Locate the cell with the specified text and output its (X, Y) center coordinate. 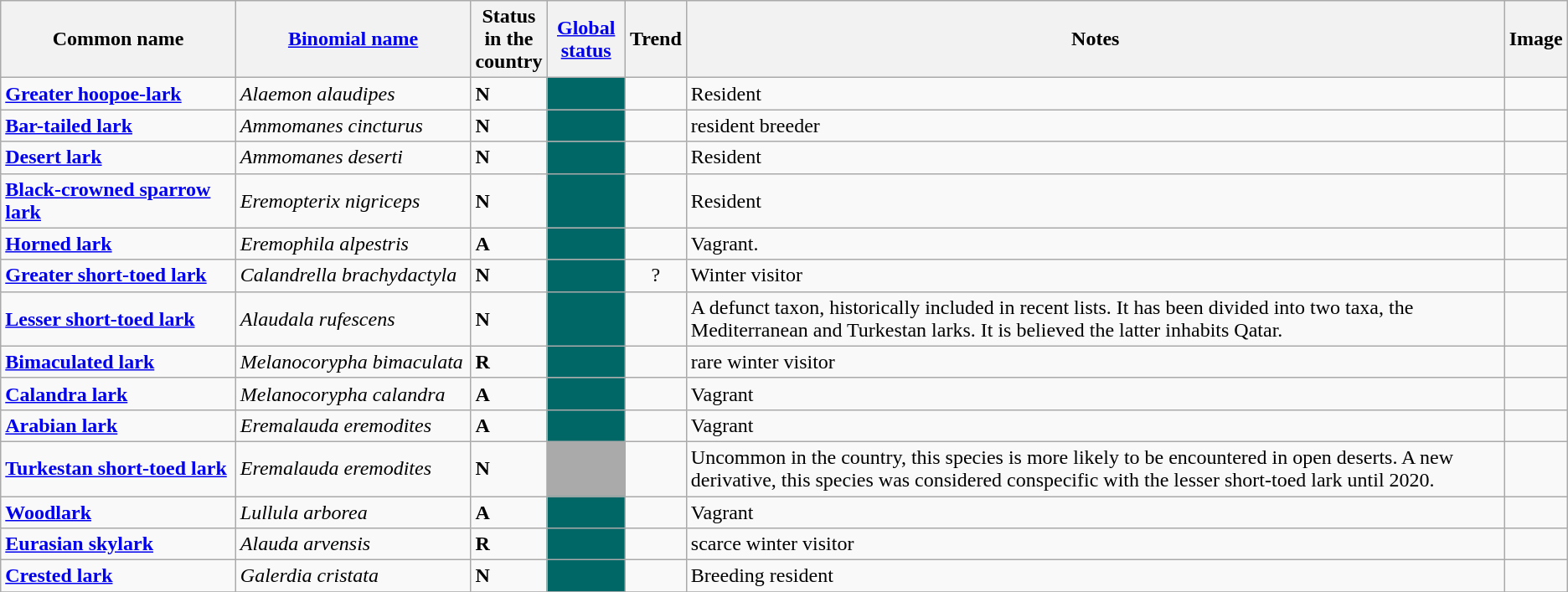
Melanocorypha bimaculata (353, 362)
Binomial name (353, 39)
Alaemon alaudipes (353, 94)
Ammomanes cincturus (353, 126)
Bar-tailed lark (119, 126)
scarce winter visitor (1096, 544)
Calandrella brachydactyla (353, 275)
Calandra lark (119, 394)
Trend (655, 39)
Black-crowned sparrow lark (119, 201)
Galerdia cristata (353, 576)
Woodlark (119, 512)
Alaudala rufescens (353, 318)
Horned lark (119, 244)
Greater hoopoe-lark (119, 94)
Status in the country (509, 39)
Eurasian skylark (119, 544)
Breeding resident (1096, 576)
Alauda arvensis (353, 544)
Notes (1096, 39)
Eremopterix nigriceps (353, 201)
Eremophila alpestris (353, 244)
Common name (119, 39)
Arabian lark (119, 425)
Winter visitor (1096, 275)
Turkestan short-toed lark (119, 469)
? (655, 275)
Melanocorypha calandra (353, 394)
Ammomanes deserti (353, 157)
Lesser short-toed lark (119, 318)
Lullula arborea (353, 512)
Global status (586, 39)
Greater short-toed lark (119, 275)
Image (1536, 39)
Vagrant. (1096, 244)
Desert lark (119, 157)
resident breeder (1096, 126)
Crested lark (119, 576)
Bimaculated lark (119, 362)
rare winter visitor (1096, 362)
